For the text-containing cell, return its midpoint in [X, Y] coordinate format. 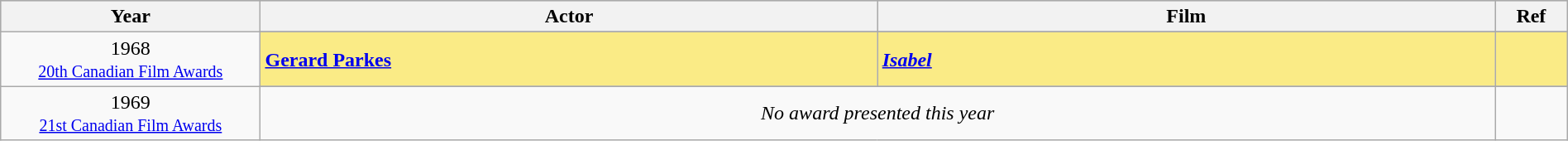
Isabel [1186, 60]
Gerard Parkes [569, 60]
Year [131, 17]
Film [1186, 17]
Actor [569, 17]
196921st Canadian Film Awards [131, 113]
Ref [1532, 17]
196820th Canadian Film Awards [131, 60]
No award presented this year [878, 113]
